For the text-containing cell, return its midpoint in (x, y) coordinate format. 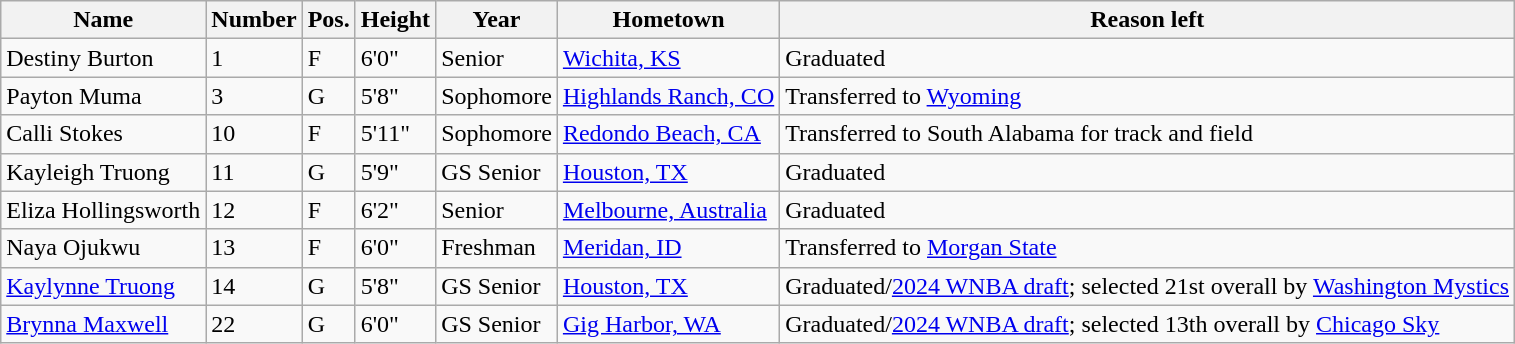
Calli Stokes (104, 134)
Graduated/2024 WNBA draft; selected 13th overall by Chicago Sky (1148, 324)
Year (497, 20)
Wichita, KS (668, 58)
6'2" (395, 210)
Transferred to South Alabama for track and field (1148, 134)
Gig Harbor, WA (668, 324)
14 (254, 286)
Melbourne, Australia (668, 210)
Graduated/2024 WNBA draft; selected 21st overall by Washington Mystics (1148, 286)
1 (254, 58)
Kaylynne Truong (104, 286)
Transferred to Morgan State (1148, 248)
Height (395, 20)
11 (254, 172)
Payton Muma (104, 96)
13 (254, 248)
Eliza Hollingsworth (104, 210)
Name (104, 20)
Destiny Burton (104, 58)
Freshman (497, 248)
Naya Ojukwu (104, 248)
Pos. (328, 20)
Kayleigh Truong (104, 172)
Reason left (1148, 20)
Number (254, 20)
22 (254, 324)
Meridan, ID (668, 248)
10 (254, 134)
Transferred to Wyoming (1148, 96)
5'9" (395, 172)
3 (254, 96)
Hometown (668, 20)
5'11" (395, 134)
Highlands Ranch, CO (668, 96)
Redondo Beach, CA (668, 134)
12 (254, 210)
Brynna Maxwell (104, 324)
